Determine the [x, y] coordinate at the center of the cell enclosing the given text.  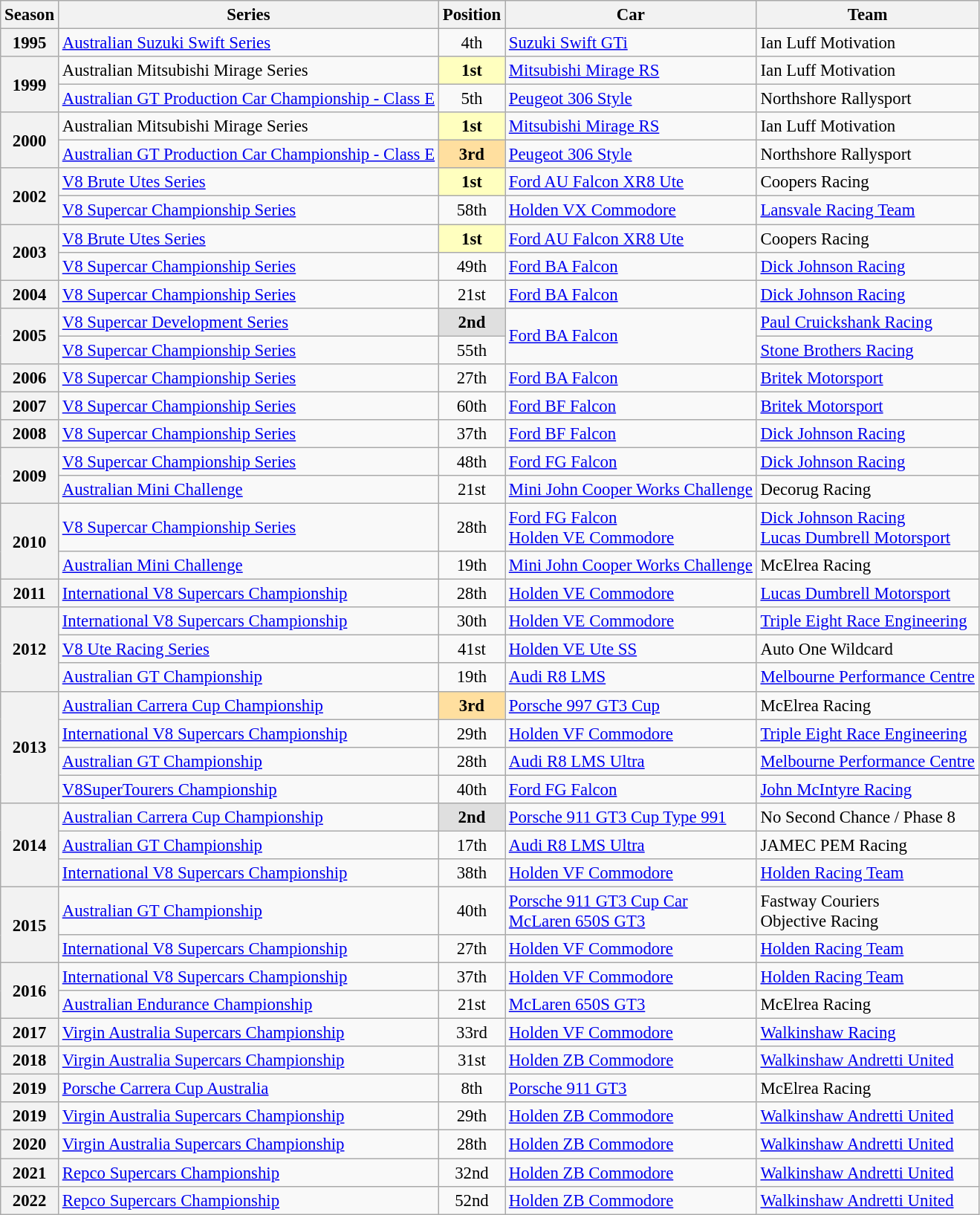
5th [471, 99]
V8 Ute Racing Series [248, 649]
2006 [30, 378]
58th [471, 210]
2004 [30, 294]
Walkinshaw Racing [868, 1033]
2000 [30, 140]
2017 [30, 1033]
Dick Johnson RacingLucas Dumbrell Motorsport [868, 528]
30th [471, 621]
2012 [30, 649]
2014 [30, 846]
Porsche 997 GT3 Cup [632, 705]
1995 [30, 43]
Paul Cruickshank Racing [868, 322]
Porsche 911 GT3 [632, 1089]
2003 [30, 253]
55th [471, 350]
41st [471, 649]
2010 [30, 542]
Australian Endurance Championship [248, 1005]
2005 [30, 336]
Fastway CouriersObjective Racing [868, 911]
4th [471, 43]
2008 [30, 434]
2022 [30, 1200]
60th [471, 406]
Porsche 911 GT3 Cup Type 991 [632, 817]
2018 [30, 1060]
McLaren 650S GT3 [632, 1005]
Auto One Wildcard [868, 649]
Porsche Carrera Cup Australia [248, 1089]
32nd [471, 1173]
Lucas Dumbrell Motorsport [868, 594]
33rd [471, 1033]
Porsche 911 GT3 Cup CarMcLaren 650S GT3 [632, 911]
8th [471, 1089]
2013 [30, 747]
Australian Suzuki Swift Series [248, 43]
38th [471, 873]
17th [471, 845]
Stone Brothers Racing [868, 350]
48th [471, 461]
John McIntyre Racing [868, 789]
2016 [30, 991]
Season [30, 15]
2007 [30, 406]
Holden VE Ute SS [632, 649]
1999 [30, 85]
No Second Chance / Phase 8 [868, 817]
2020 [30, 1144]
Car [632, 15]
2009 [30, 476]
JAMEC PEM Racing [868, 845]
52nd [471, 1200]
Audi R8 LMS [632, 678]
Holden VX Commodore [632, 210]
Position [471, 15]
Suzuki Swift GTi [632, 43]
2015 [30, 924]
Lansvale Racing Team [868, 210]
Ford FG FalconHolden VE Commodore [632, 528]
Team [868, 15]
49th [471, 266]
2021 [30, 1173]
Series [248, 15]
V8SuperTourers Championship [248, 789]
2011 [30, 594]
Decorug Racing [868, 490]
2002 [30, 196]
V8 Supercar Development Series [248, 322]
31st [471, 1060]
